Determine the [x, y] coordinate at the center of the cell enclosing the given text.  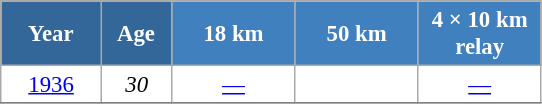
18 km [234, 34]
1936 [52, 85]
50 km [356, 34]
Age [136, 34]
30 [136, 85]
Year [52, 34]
4 × 10 km relay [480, 34]
